Return (x, y) of the center of cell containing provided text 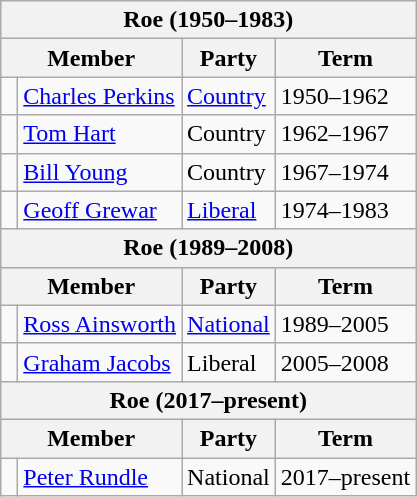
1967–1974 (345, 172)
Bill Young (100, 172)
Roe (2017–present) (208, 400)
1950–1962 (345, 96)
Tom Hart (100, 134)
2017–present (345, 477)
1989–2005 (345, 324)
Charles Perkins (100, 96)
Roe (1989–2008) (208, 248)
Geoff Grewar (100, 210)
Roe (1950–1983) (208, 20)
1962–1967 (345, 134)
1974–1983 (345, 210)
Peter Rundle (100, 477)
Ross Ainsworth (100, 324)
2005–2008 (345, 362)
Graham Jacobs (100, 362)
